Identify which cell holds the provided text, then report its [X, Y] central coordinate. 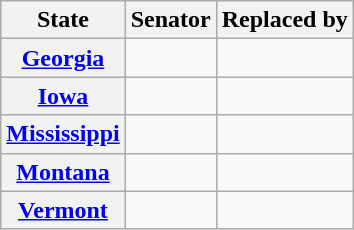
State [63, 20]
Mississippi [63, 134]
Vermont [63, 210]
Iowa [63, 96]
Montana [63, 172]
Georgia [63, 58]
Senator [170, 20]
Replaced by [284, 20]
